Extract the [X, Y] coordinate from the center of the cell holding the provided text.  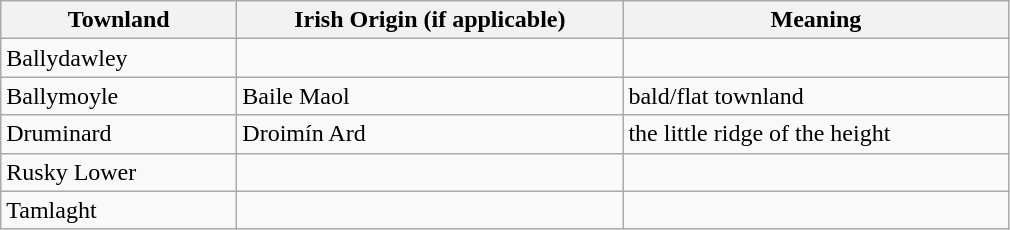
Ballydawley [119, 58]
the little ridge of the height [816, 134]
Irish Origin (if applicable) [430, 20]
Druminard [119, 134]
Droimín Ard [430, 134]
Meaning [816, 20]
bald/flat townland [816, 96]
Tamlaght [119, 210]
Baile Maol [430, 96]
Townland [119, 20]
Rusky Lower [119, 172]
Ballymoyle [119, 96]
